Return the (x, y) coordinate for the center point of the cell that contains the specified text.  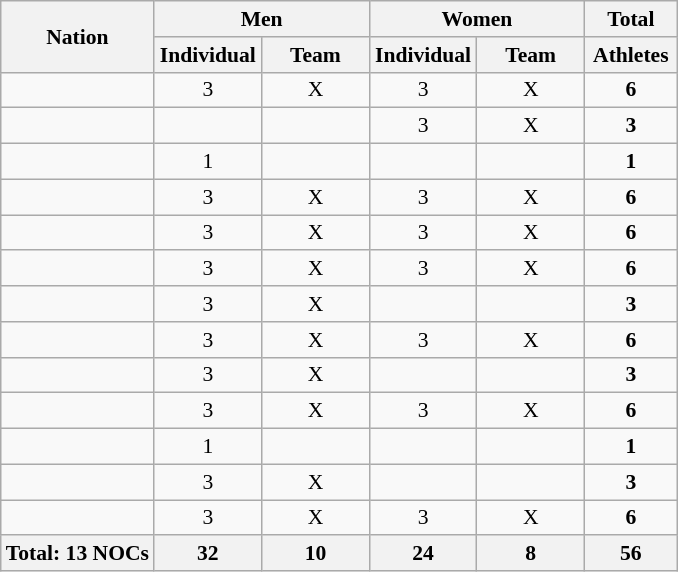
Total: 13 NOCs (78, 554)
Athletes (632, 55)
32 (208, 554)
Men (262, 19)
Total (632, 19)
Nation (78, 36)
56 (632, 554)
8 (531, 554)
10 (316, 554)
24 (423, 554)
Women (476, 19)
